From the cell containing the given text, extract its center point as [X, Y] coordinate. 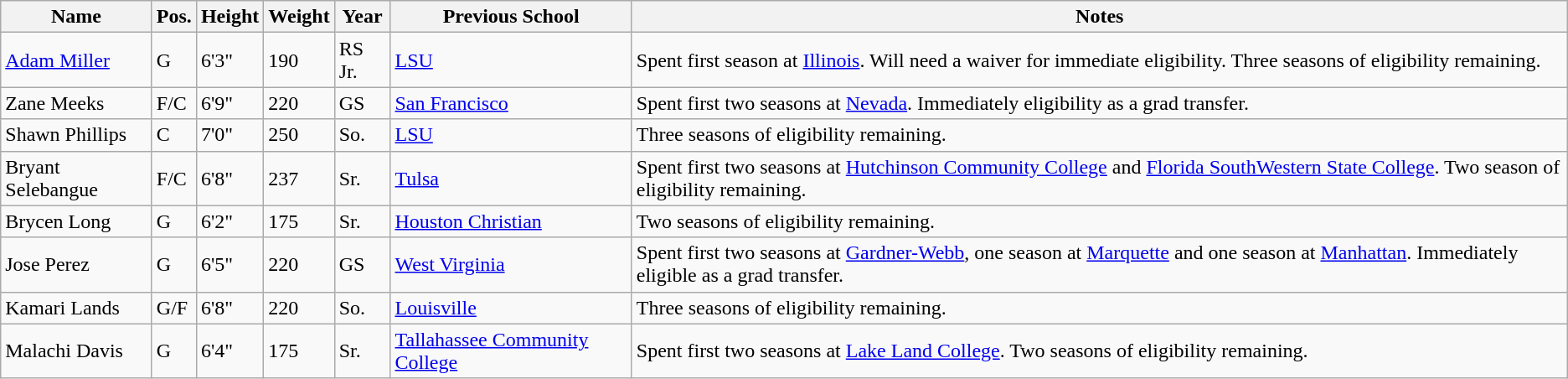
Notes [1099, 17]
Spent first two seasons at Lake Land College. Two seasons of eligibility remaining. [1099, 350]
Height [230, 17]
6'4" [230, 350]
Weight [299, 17]
Year [362, 17]
Malachi Davis [77, 350]
Bryant Selebangue [77, 178]
Jose Perez [77, 265]
Louisville [511, 308]
West Virginia [511, 265]
Spent first two seasons at Nevada. Immediately eligibility as a grad transfer. [1099, 103]
7'0" [230, 135]
6'2" [230, 221]
Spent first season at Illinois. Will need a waiver for immediate eligibility. Three seasons of eligibility remaining. [1099, 60]
250 [299, 135]
190 [299, 60]
C [174, 135]
Houston Christian [511, 221]
Tulsa [511, 178]
Kamari Lands [77, 308]
6'5" [230, 265]
San Francisco [511, 103]
Previous School [511, 17]
Tallahassee Community College [511, 350]
Pos. [174, 17]
Name [77, 17]
237 [299, 178]
Brycen Long [77, 221]
Two seasons of eligibility remaining. [1099, 221]
6'3" [230, 60]
Spent first two seasons at Gardner-Webb, one season at Marquette and one season at Manhattan. Immediately eligible as a grad transfer. [1099, 265]
Adam Miller [77, 60]
Zane Meeks [77, 103]
Shawn Phillips [77, 135]
G/F [174, 308]
6'9" [230, 103]
RS Jr. [362, 60]
Spent first two seasons at Hutchinson Community College and Florida SouthWestern State College. Two season of eligibility remaining. [1099, 178]
